Identify which cell holds the provided text, then report its (x, y) central coordinate. 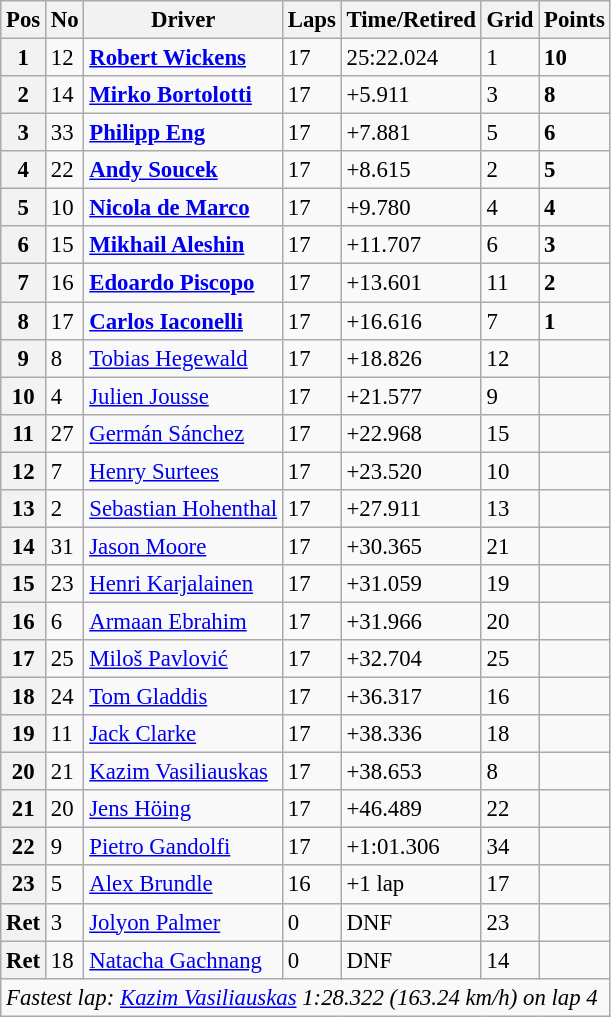
+36.317 (411, 697)
Mirko Bortolotti (184, 95)
Armaan Ebrahim (184, 621)
+30.365 (411, 546)
+9.780 (411, 208)
+13.601 (411, 283)
Laps (312, 20)
Tom Gladdis (184, 697)
+1 lap (411, 885)
Fastest lap: Kazim Vasiliauskas 1:28.322 (163.24 km/h) on lap 4 (306, 997)
+27.911 (411, 509)
Grid (510, 20)
+38.336 (411, 734)
Natacha Gachnang (184, 960)
24 (65, 697)
Jack Clarke (184, 734)
+8.615 (411, 170)
Pos (24, 20)
Jens Höing (184, 809)
Philipp Eng (184, 133)
Mikhail Aleshin (184, 245)
+16.616 (411, 321)
27 (65, 433)
Carlos Iaconelli (184, 321)
Time/Retired (411, 20)
+31.966 (411, 621)
31 (65, 546)
33 (65, 133)
Edoardo Piscopo (184, 283)
+11.707 (411, 245)
Pietro Gandolfi (184, 847)
Alex Brundle (184, 885)
+21.577 (411, 396)
Robert Wickens (184, 58)
+22.968 (411, 433)
+38.653 (411, 772)
+5.911 (411, 95)
Nicola de Marco (184, 208)
25:22.024 (411, 58)
+7.881 (411, 133)
Points (574, 20)
Henry Surtees (184, 471)
+32.704 (411, 659)
34 (510, 847)
Miloš Pavlović (184, 659)
Sebastian Hohenthal (184, 509)
+46.489 (411, 809)
Julien Jousse (184, 396)
Tobias Hegewald (184, 358)
Driver (184, 20)
Kazim Vasiliauskas (184, 772)
Andy Soucek (184, 170)
Jason Moore (184, 546)
+1:01.306 (411, 847)
+18.826 (411, 358)
Germán Sánchez (184, 433)
+23.520 (411, 471)
Henri Karjalainen (184, 584)
+31.059 (411, 584)
No (65, 20)
Jolyon Palmer (184, 922)
